Find where the given text appears and provide that cell's center as (X, Y) coordinate. 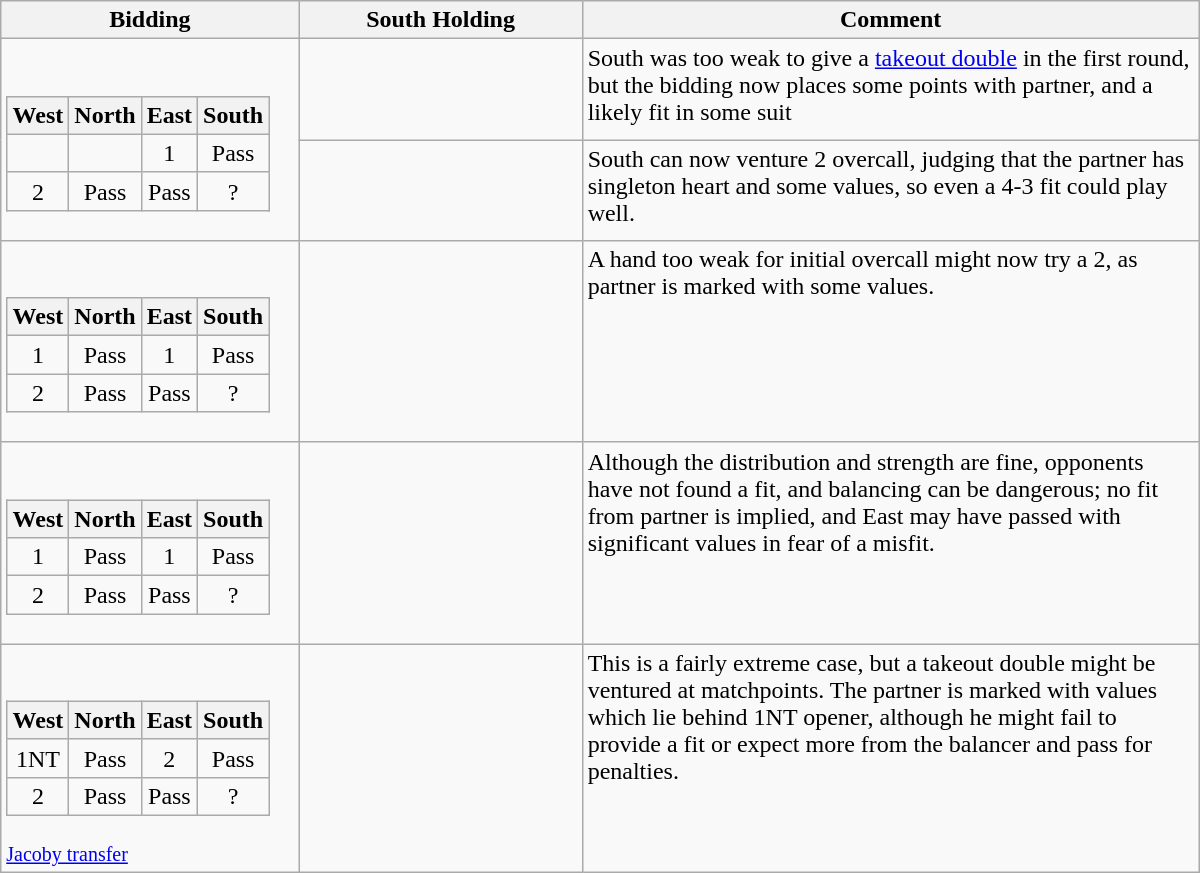
A hand too weak for initial overcall might now try a 2, as partner is marked with some values. (890, 342)
South was too weak to give a takeout double in the first round, but the bidding now places some points with partner, and a likely fit in some suit (890, 90)
West North East South 1NT Pass 2 Pass 2 Pass Pass ? Jacoby transfer (150, 758)
South Holding (440, 20)
1NT (38, 758)
South can now venture 2 overcall, judging that the partner has singleton heart and some values, so even a 4-3 fit could play well. (890, 190)
Bidding (150, 20)
West North East South 1 Pass 2 Pass Pass ? (150, 140)
Comment (890, 20)
